Capture the cell that displays the provided text and extract its (x, y) central coordinate. 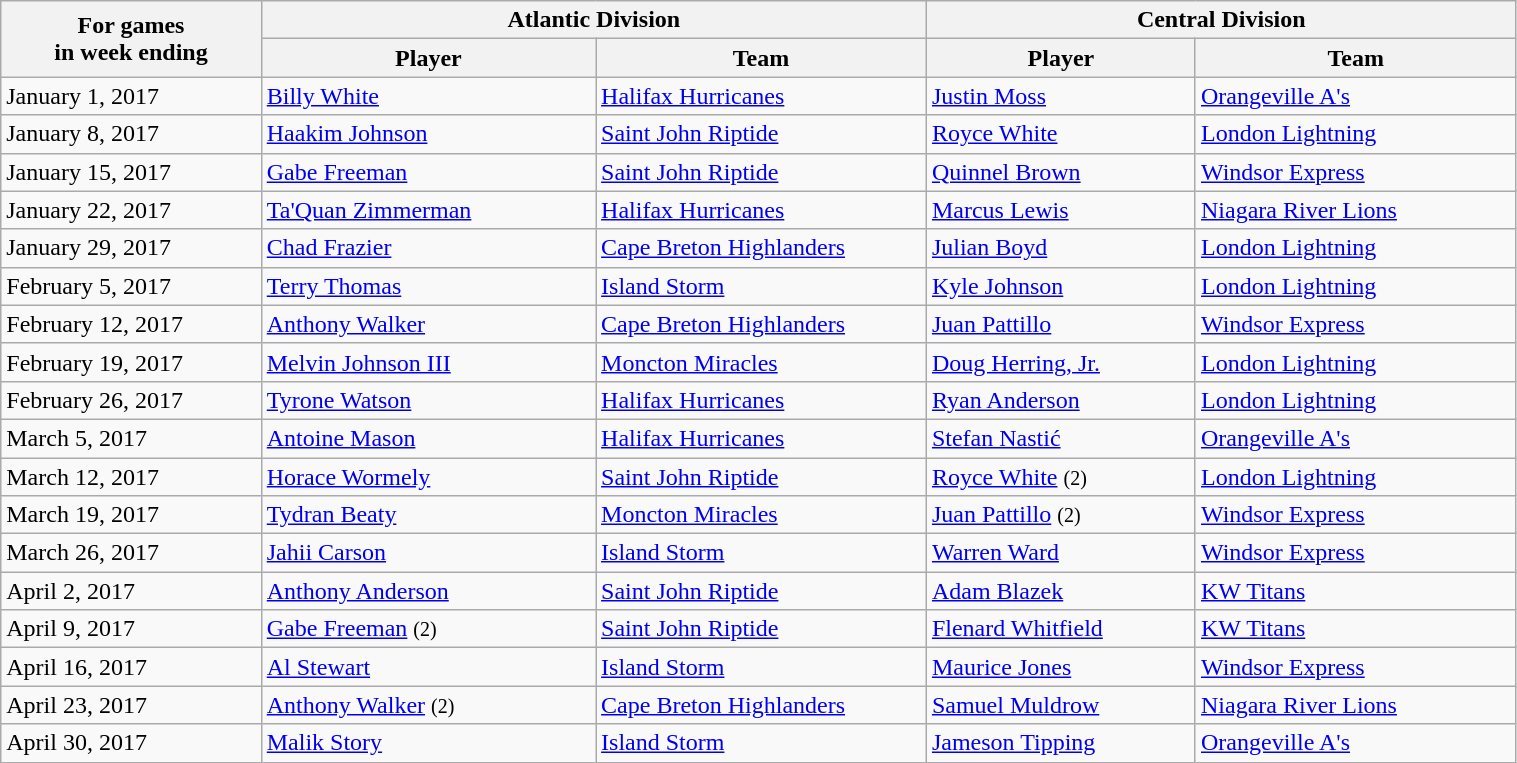
April 2, 2017 (131, 591)
Jahii Carson (428, 553)
April 9, 2017 (131, 629)
Justin Moss (1060, 96)
Doug Herring, Jr. (1060, 362)
Ryan Anderson (1060, 400)
January 15, 2017 (131, 172)
Al Stewart (428, 667)
Samuel Muldrow (1060, 705)
April 30, 2017 (131, 743)
February 26, 2017 (131, 400)
Tydran Beaty (428, 515)
Terry Thomas (428, 286)
Adam Blazek (1060, 591)
Tyrone Watson (428, 400)
February 12, 2017 (131, 324)
February 5, 2017 (131, 286)
Royce White (2) (1060, 477)
Juan Pattillo (1060, 324)
Horace Wormely (428, 477)
Gabe Freeman (2) (428, 629)
Quinnel Brown (1060, 172)
March 26, 2017 (131, 553)
March 19, 2017 (131, 515)
For gamesin week ending (131, 39)
Stefan Nastić (1060, 438)
April 16, 2017 (131, 667)
Gabe Freeman (428, 172)
Kyle Johnson (1060, 286)
Anthony Anderson (428, 591)
April 23, 2017 (131, 705)
January 29, 2017 (131, 248)
Royce White (1060, 134)
Chad Frazier (428, 248)
Anthony Walker (428, 324)
January 1, 2017 (131, 96)
February 19, 2017 (131, 362)
Maurice Jones (1060, 667)
Julian Boyd (1060, 248)
Ta'Quan Zimmerman (428, 210)
Marcus Lewis (1060, 210)
Anthony Walker (2) (428, 705)
Malik Story (428, 743)
Juan Pattillo (2) (1060, 515)
Melvin Johnson III (428, 362)
March 12, 2017 (131, 477)
Warren Ward (1060, 553)
Jameson Tipping (1060, 743)
January 8, 2017 (131, 134)
March 5, 2017 (131, 438)
Antoine Mason (428, 438)
Atlantic Division (594, 20)
Billy White (428, 96)
Central Division (1221, 20)
Haakim Johnson (428, 134)
January 22, 2017 (131, 210)
Flenard Whitfield (1060, 629)
